Return the (X, Y) coordinate for the center point of the cell that contains the specified text.  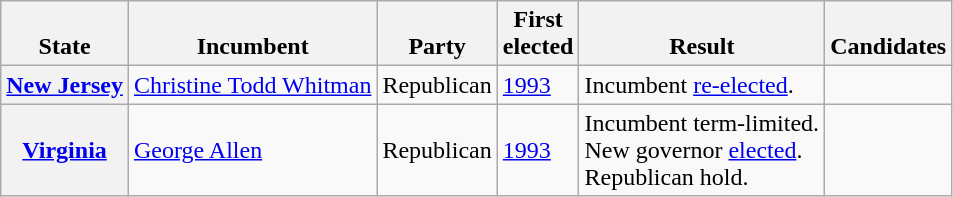
New Jersey (65, 85)
Firstelected (538, 34)
Incumbent term-limited.New governor elected.Republican hold. (702, 150)
George Allen (252, 150)
State (65, 34)
Incumbent (252, 34)
Party (437, 34)
Result (702, 34)
Christine Todd Whitman (252, 85)
Incumbent re-elected. (702, 85)
Virginia (65, 150)
Candidates (888, 34)
